Provide the (x, y) coordinate of the cell's center where the given text is located.  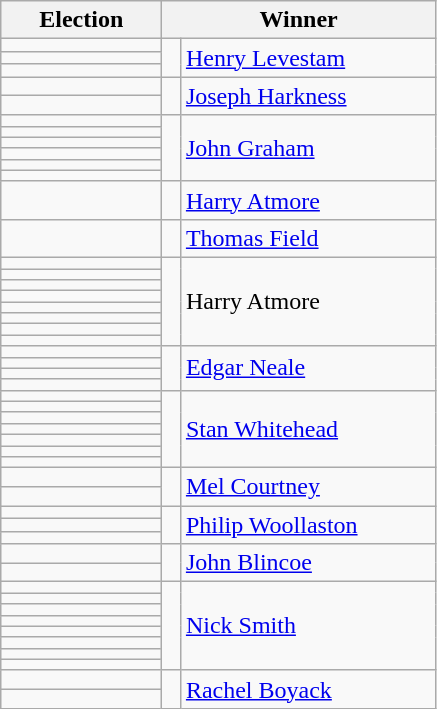
Nick Smith (308, 626)
Election (82, 20)
Henry Levestam (308, 58)
Edgar Neale (308, 368)
Joseph Harkness (308, 96)
Stan Whitehead (308, 428)
Winner (299, 20)
Rachel Boyack (308, 689)
John Blincoe (308, 563)
John Graham (308, 148)
Thomas Field (308, 238)
Mel Courtney (308, 487)
Philip Woollaston (308, 525)
